Output the [X, Y] coordinate of the center of the cell containing the given text.  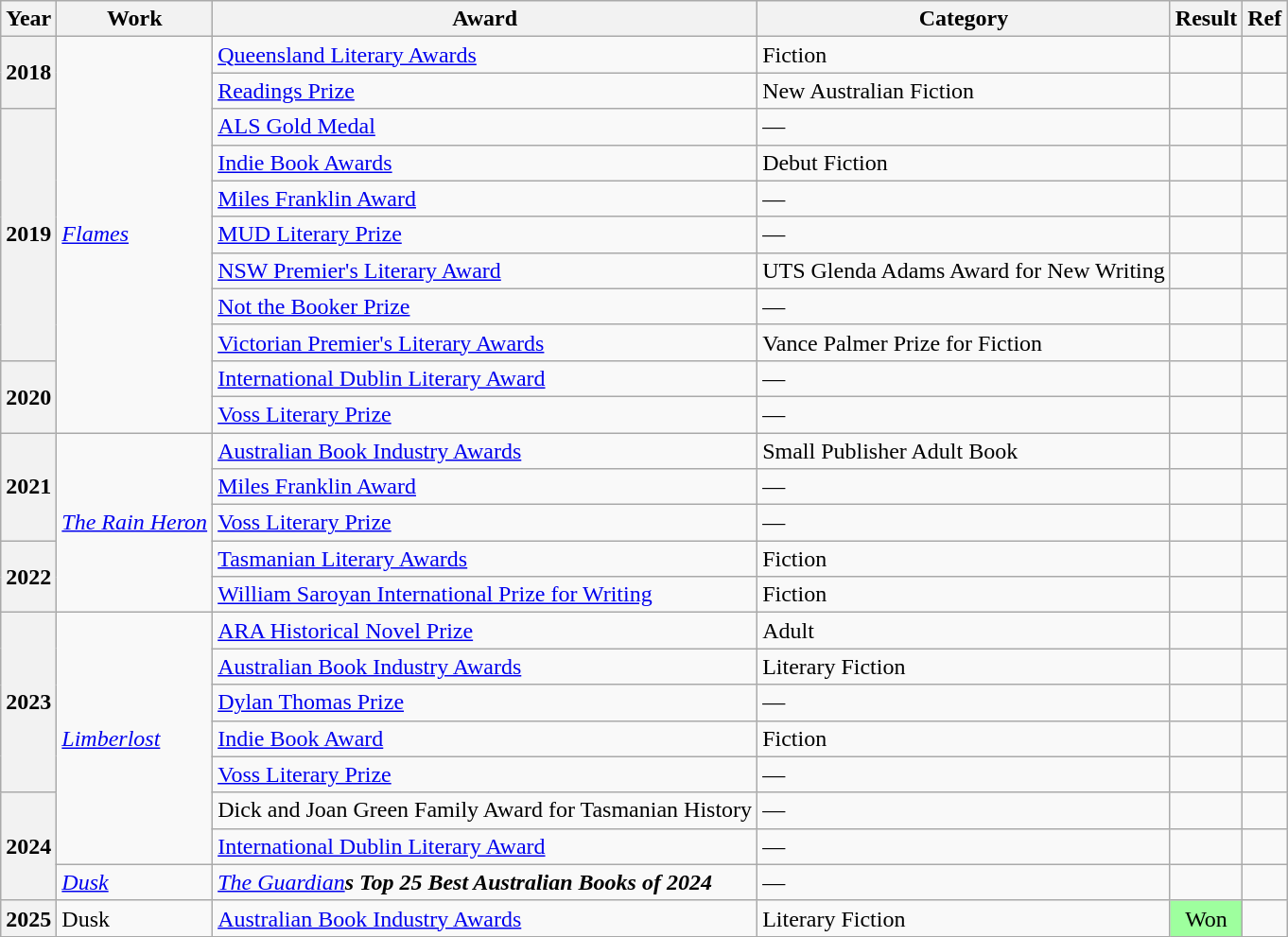
2018 [28, 73]
Indie Book Awards [485, 163]
Dick and Joan Green Family Award for Tasmanian History [485, 810]
Not the Booker Prize [485, 306]
Category [965, 19]
Debut Fiction [965, 163]
Award [485, 19]
William Saroyan International Prize for Writing [485, 595]
2025 [28, 918]
Flames [134, 234]
2019 [28, 234]
ALS Gold Medal [485, 127]
Vance Palmer Prize for Fiction [965, 342]
Limberlost [134, 738]
2021 [28, 487]
Queensland Literary Awards [485, 55]
Dylan Thomas Prize [485, 703]
2023 [28, 703]
Year [28, 19]
MUD Literary Prize [485, 234]
Work [134, 19]
2020 [28, 396]
The Rain Heron [134, 523]
Won [1206, 918]
NSW Premier's Literary Award [485, 270]
2022 [28, 577]
Adult [965, 631]
Victorian Premier's Literary Awards [485, 342]
ARA Historical Novel Prize [485, 631]
New Australian Fiction [965, 91]
Readings Prize [485, 91]
Tasmanian Literary Awards [485, 559]
2024 [28, 846]
Indie Book Award [485, 738]
The Guardians Top 25 Best Australian Books of 2024 [485, 882]
UTS Glenda Adams Award for New Writing [965, 270]
Ref [1265, 19]
Small Publisher Adult Book [965, 451]
Result [1206, 19]
